Identify which cell holds the provided text, then report its [x, y] central coordinate. 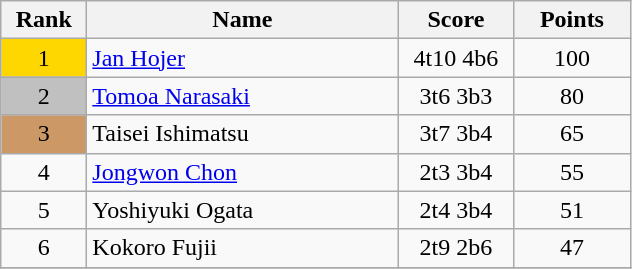
2t4 3b4 [456, 210]
2t9 2b6 [456, 248]
2t3 3b4 [456, 172]
55 [572, 172]
Name [242, 20]
Taisei Ishimatsu [242, 134]
47 [572, 248]
Jongwon Chon [242, 172]
1 [44, 58]
5 [44, 210]
3 [44, 134]
3t6 3b3 [456, 96]
3t7 3b4 [456, 134]
2 [44, 96]
Jan Hojer [242, 58]
Yoshiyuki Ogata [242, 210]
100 [572, 58]
Kokoro Fujii [242, 248]
51 [572, 210]
80 [572, 96]
Score [456, 20]
Tomoa Narasaki [242, 96]
6 [44, 248]
Rank [44, 20]
4 [44, 172]
4t10 4b6 [456, 58]
Points [572, 20]
65 [572, 134]
